Pinpoint the cell where the given text exists, returning its [x, y] midpoint coordinate. 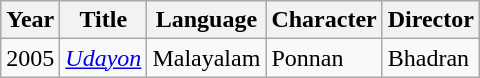
Director [430, 20]
2005 [30, 58]
Language [206, 20]
Ponnan [324, 58]
Character [324, 20]
Malayalam [206, 58]
Year [30, 20]
Bhadran [430, 58]
Title [104, 20]
Udayon [104, 58]
